Search for the cell housing the specified text and yield its (x, y) center coordinate. 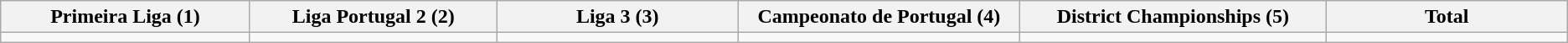
Liga Portugal 2 (2) (374, 17)
Total (1447, 17)
Campeonato de Portugal (4) (879, 17)
Primeira Liga (1) (126, 17)
Liga 3 (3) (617, 17)
District Championships (5) (1173, 17)
